Capture the cell that displays the provided text and extract its [x, y] central coordinate. 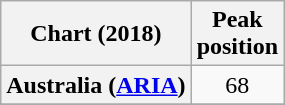
Peak position [237, 34]
Australia (ARIA) [96, 85]
68 [237, 85]
Chart (2018) [96, 34]
